Scan for the cell matching the given text and deliver its (x, y) coordinate at center. 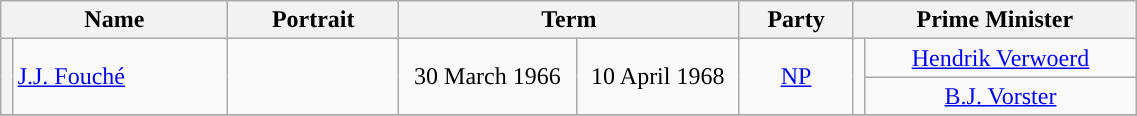
J.J. Fouché (120, 77)
Party (796, 20)
Portrait (314, 20)
Hendrik Verwoerd (1000, 58)
30 March 1966 (487, 77)
Term (568, 20)
10 April 1968 (658, 77)
Prime Minister (995, 20)
Name (114, 20)
B.J. Vorster (1000, 96)
NP (796, 77)
